Identify which cell holds the provided text, then report its [X, Y] central coordinate. 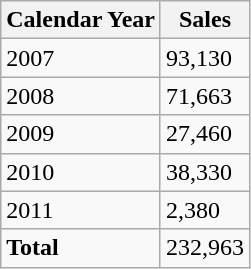
232,963 [204, 248]
2009 [81, 134]
2,380 [204, 210]
2011 [81, 210]
2007 [81, 58]
Calendar Year [81, 20]
93,130 [204, 58]
38,330 [204, 172]
27,460 [204, 134]
Total [81, 248]
2008 [81, 96]
Sales [204, 20]
2010 [81, 172]
71,663 [204, 96]
